Provide the [x, y] coordinate of the cell's center where the given text is located.  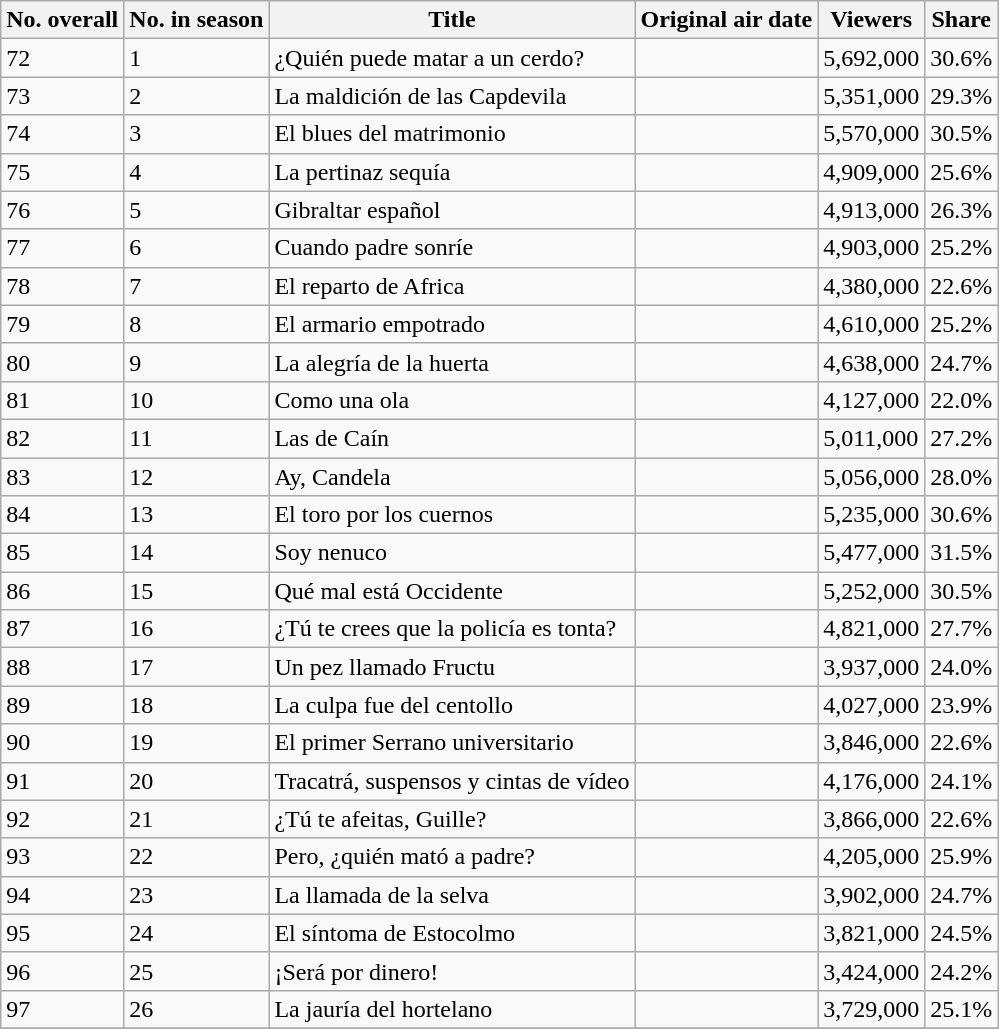
18 [196, 705]
Ay, Candela [452, 477]
74 [62, 134]
17 [196, 667]
79 [62, 324]
Qué mal está Occidente [452, 591]
5 [196, 210]
3,902,000 [872, 895]
78 [62, 286]
25.1% [962, 1009]
El reparto de Africa [452, 286]
No. in season [196, 20]
80 [62, 362]
23.9% [962, 705]
92 [62, 819]
77 [62, 248]
24.1% [962, 781]
Soy nenuco [452, 553]
5,252,000 [872, 591]
73 [62, 96]
3,846,000 [872, 743]
La alegría de la huerta [452, 362]
El armario empotrado [452, 324]
3 [196, 134]
20 [196, 781]
10 [196, 400]
3,937,000 [872, 667]
24.0% [962, 667]
4,176,000 [872, 781]
14 [196, 553]
4,610,000 [872, 324]
91 [62, 781]
22.0% [962, 400]
Viewers [872, 20]
87 [62, 629]
4 [196, 172]
96 [62, 971]
75 [62, 172]
19 [196, 743]
El blues del matrimonio [452, 134]
Gibraltar español [452, 210]
1 [196, 58]
22 [196, 857]
5,011,000 [872, 438]
El síntoma de Estocolmo [452, 933]
La llamada de la selva [452, 895]
29.3% [962, 96]
12 [196, 477]
4,027,000 [872, 705]
28.0% [962, 477]
26 [196, 1009]
¿Tú te crees que la policía es tonta? [452, 629]
4,913,000 [872, 210]
Un pez llamado Fructu [452, 667]
81 [62, 400]
Las de Caín [452, 438]
La culpa fue del centollo [452, 705]
4,205,000 [872, 857]
15 [196, 591]
No. overall [62, 20]
82 [62, 438]
25 [196, 971]
76 [62, 210]
4,909,000 [872, 172]
25.9% [962, 857]
8 [196, 324]
24.2% [962, 971]
El toro por los cuernos [452, 515]
4,821,000 [872, 629]
¿Tú te afeitas, Guille? [452, 819]
5,056,000 [872, 477]
3,866,000 [872, 819]
5,235,000 [872, 515]
2 [196, 96]
La maldición de las Capdevila [452, 96]
83 [62, 477]
Title [452, 20]
94 [62, 895]
27.7% [962, 629]
95 [62, 933]
31.5% [962, 553]
Tracatrá, suspensos y cintas de vídeo [452, 781]
85 [62, 553]
La pertinaz sequía [452, 172]
7 [196, 286]
Original air date [726, 20]
¡Será por dinero! [452, 971]
¿Quién puede matar a un cerdo? [452, 58]
Como una ola [452, 400]
5,692,000 [872, 58]
5,570,000 [872, 134]
72 [62, 58]
21 [196, 819]
5,351,000 [872, 96]
13 [196, 515]
El primer Serrano universitario [452, 743]
4,380,000 [872, 286]
Pero, ¿quién mató a padre? [452, 857]
16 [196, 629]
3,424,000 [872, 971]
5,477,000 [872, 553]
9 [196, 362]
26.3% [962, 210]
6 [196, 248]
Cuando padre sonríe [452, 248]
Share [962, 20]
86 [62, 591]
La jauría del hortelano [452, 1009]
11 [196, 438]
27.2% [962, 438]
90 [62, 743]
3,729,000 [872, 1009]
88 [62, 667]
4,127,000 [872, 400]
25.6% [962, 172]
93 [62, 857]
23 [196, 895]
24 [196, 933]
84 [62, 515]
4,903,000 [872, 248]
24.5% [962, 933]
97 [62, 1009]
4,638,000 [872, 362]
3,821,000 [872, 933]
89 [62, 705]
